Detect which cell encompasses the target text, then output its (x, y) center coordinate. 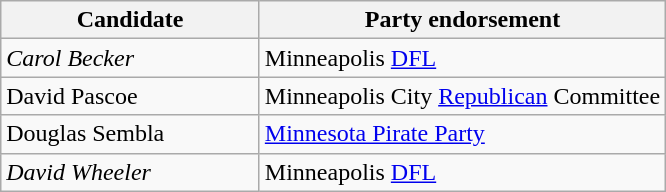
Carol Becker (130, 58)
Minneapolis City Republican Committee (462, 96)
Minnesota Pirate Party (462, 134)
David Pascoe (130, 96)
Party endorsement (462, 20)
Candidate (130, 20)
David Wheeler (130, 172)
Douglas Sembla (130, 134)
